Extract the (X, Y) coordinate from the center of the cell holding the provided text.  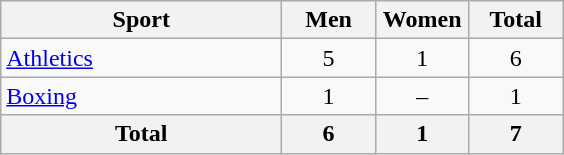
Sport (142, 20)
– (422, 96)
Boxing (142, 96)
Athletics (142, 58)
7 (516, 134)
5 (329, 58)
Men (329, 20)
Women (422, 20)
